Capture the cell that displays the provided text and extract its [x, y] central coordinate. 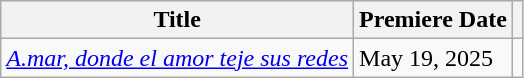
Title [178, 20]
Premiere Date [434, 20]
A.mar, donde el amor teje sus redes [178, 58]
May 19, 2025 [434, 58]
